Determine the (X, Y) coordinate at the center of the cell enclosing the given text.  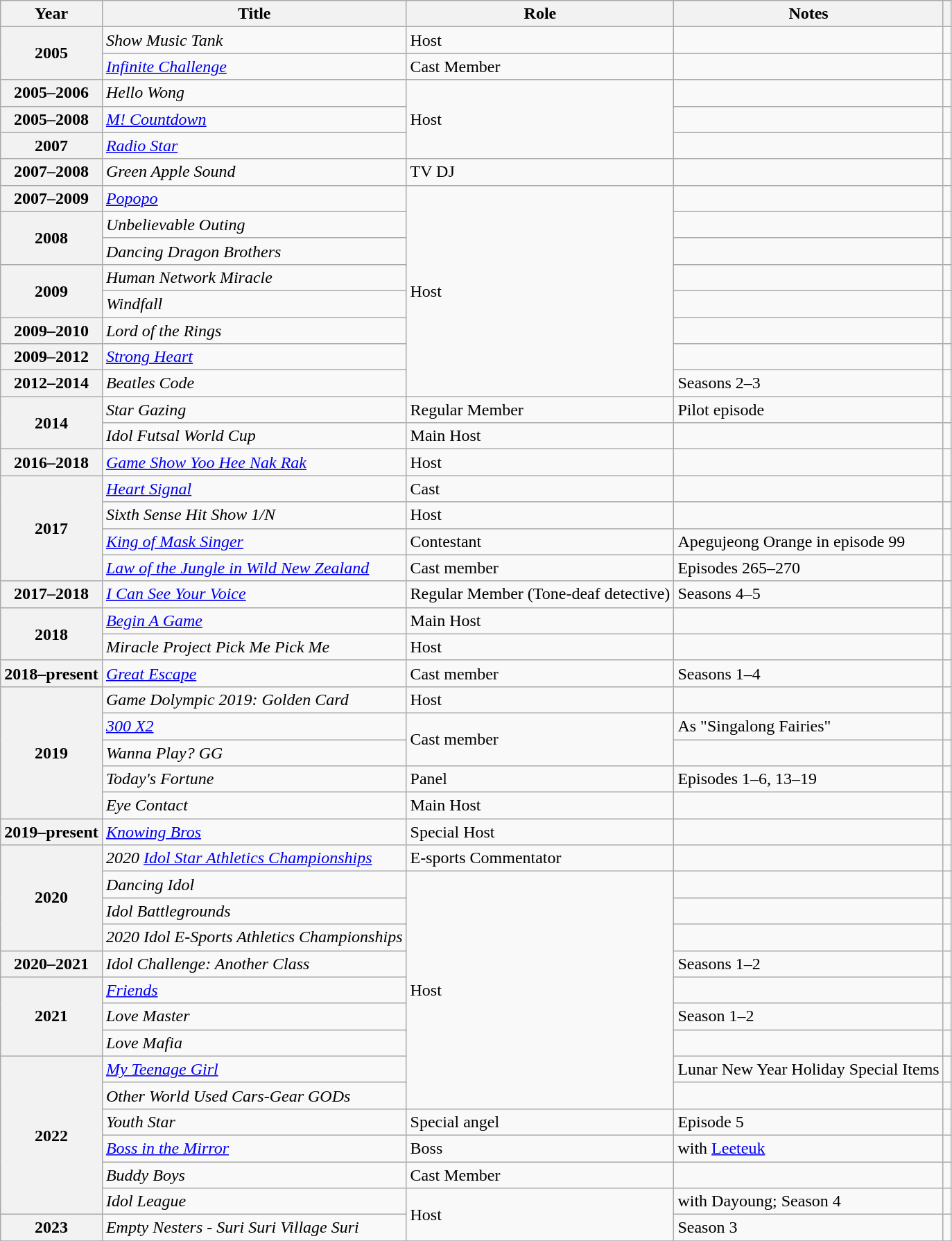
Notes (808, 14)
E-sports Commentator (540, 858)
2012–2014 (51, 383)
Begin A Game (254, 620)
Heart Signal (254, 489)
with Dayoung; Season 4 (808, 1201)
Today's Fortune (254, 779)
Special angel (540, 1122)
Game Show Yoo Hee Nak Rak (254, 462)
2018–present (51, 673)
Beatles Code (254, 383)
Law of the Jungle in Wild New Zealand (254, 568)
Infinite Challenge (254, 67)
Pilot episode (808, 410)
Human Network Miracle (254, 277)
Radio Star (254, 146)
Cast (540, 489)
Apegujeong Orange in episode 99 (808, 541)
Special Host (540, 832)
Love Master (254, 1016)
Panel (540, 779)
Episodes 265–270 (808, 568)
Role (540, 14)
Dancing Dragon Brothers (254, 251)
Miracle Project Pick Me Pick Me (254, 647)
Dancing Idol (254, 885)
Other World Used Cars-Gear GODs (254, 1095)
2016–2018 (51, 462)
2008 (51, 238)
Regular Member (540, 410)
2020 Idol E-Sports Athletics Championships (254, 937)
Youth Star (254, 1122)
Season 3 (808, 1228)
2019–present (51, 832)
2009–2012 (51, 357)
Seasons 1–4 (808, 673)
2005–2006 (51, 93)
Idol Futsal World Cup (254, 436)
Great Escape (254, 673)
Idol League (254, 1201)
Friends (254, 990)
2005–2008 (51, 119)
King of Mask Singer (254, 541)
2022 (51, 1135)
Lunar New Year Holiday Special Items (808, 1069)
Episode 5 (808, 1122)
2019 (51, 752)
Popopo (254, 198)
Green Apple Sound (254, 172)
Empty Nesters - Suri Suri Village Suri (254, 1228)
My Teenage Girl (254, 1069)
2009–2010 (51, 331)
I Can See Your Voice (254, 594)
2021 (51, 1016)
2009 (51, 290)
Seasons 4–5 (808, 594)
Game Dolympic 2019: Golden Card (254, 700)
Contestant (540, 541)
Boss in the Mirror (254, 1148)
2007 (51, 146)
2018 (51, 634)
Seasons 2–3 (808, 383)
Windfall (254, 304)
2020 (51, 898)
Regular Member (Tone-deaf detective) (540, 594)
Love Mafia (254, 1043)
Unbelievable Outing (254, 225)
Lord of the Rings (254, 331)
2005 (51, 53)
Episodes 1–6, 13–19 (808, 779)
Year (51, 14)
2007–2009 (51, 198)
Wanna Play? GG (254, 752)
Seasons 1–2 (808, 964)
Eye Contact (254, 806)
Knowing Bros (254, 832)
Hello Wong (254, 93)
2014 (51, 423)
2017–2018 (51, 594)
with Leeteuk (808, 1148)
Star Gazing (254, 410)
Title (254, 14)
Idol Challenge: Another Class (254, 964)
M! Countdown (254, 119)
2020–2021 (51, 964)
As "Singalong Fairies" (808, 726)
Strong Heart (254, 357)
TV DJ (540, 172)
2007–2008 (51, 172)
Season 1–2 (808, 1016)
2023 (51, 1228)
2020 Idol Star Athletics Championships (254, 858)
2017 (51, 528)
Buddy Boys (254, 1175)
Boss (540, 1148)
300 X2 (254, 726)
Sixth Sense Hit Show 1/N (254, 515)
Show Music Tank (254, 40)
Idol Battlegrounds (254, 911)
